Pinpoint the cell where the given text exists, returning its [x, y] midpoint coordinate. 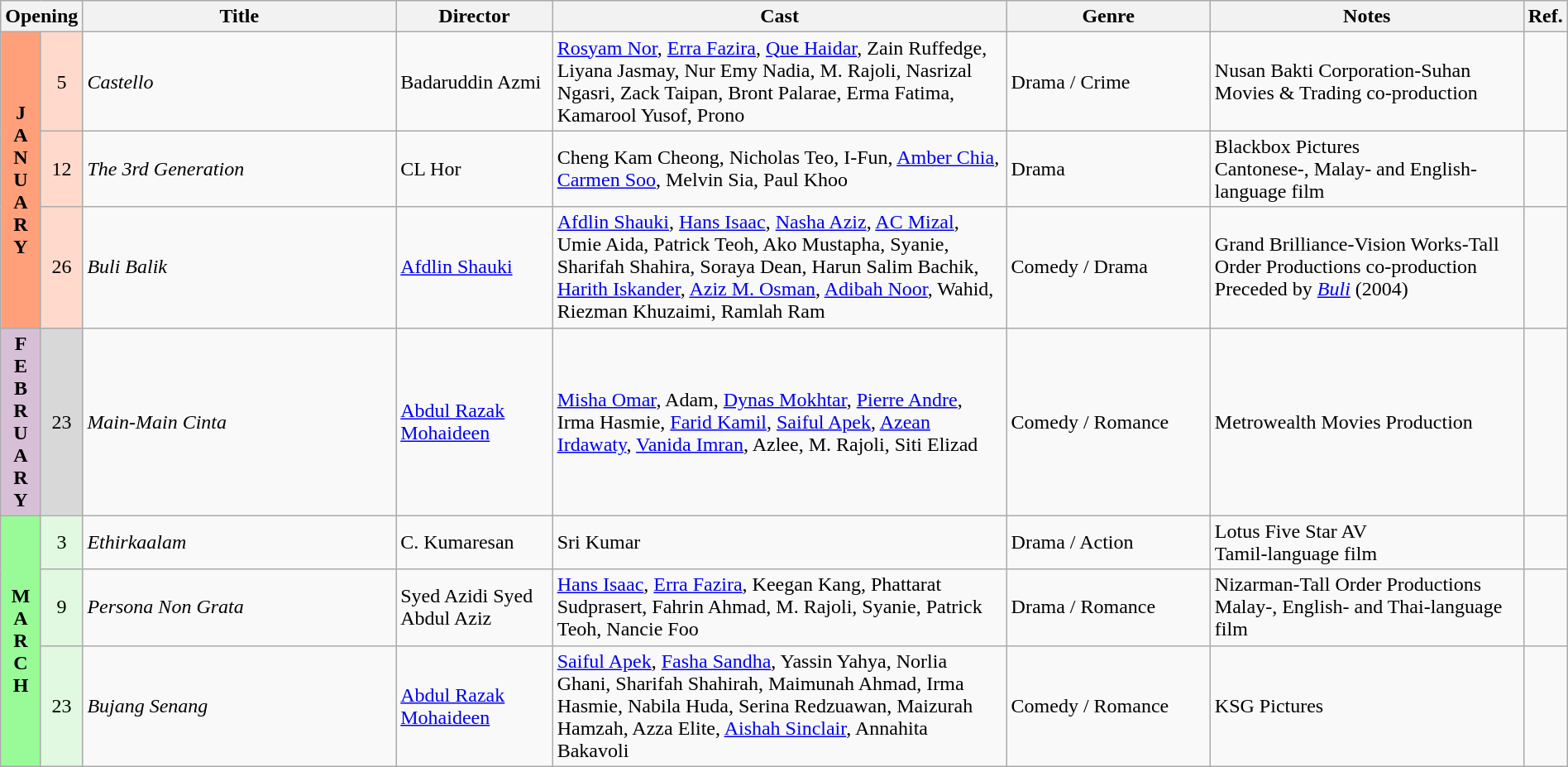
Genre [1108, 17]
FEBRUARY [22, 422]
JANUARY [22, 180]
Nizarman-Tall Order ProductionsMalay-, English- and Thai-language film [1366, 607]
9 [61, 607]
Director [475, 17]
5 [61, 81]
Title [240, 17]
Main-Main Cinta [240, 422]
Notes [1366, 17]
26 [61, 267]
Ref. [1545, 17]
The 3rd Generation [240, 169]
Grand Brilliance-Vision Works-Tall Order Productions co-productionPreceded by Buli (2004) [1366, 267]
Cheng Kam Cheong, Nicholas Teo, I-Fun, Amber Chia, Carmen Soo, Melvin Sia, Paul Khoo [779, 169]
Drama / Action [1108, 543]
Persona Non Grata [240, 607]
Drama / Crime [1108, 81]
Blackbox PicturesCantonese-, Malay- and English-language film [1366, 169]
Metrowealth Movies Production [1366, 422]
CL Hor [475, 169]
Drama [1108, 169]
Buli Balik [240, 267]
Comedy / Drama [1108, 267]
Ethirkaalam [240, 543]
Bujang Senang [240, 706]
Castello [240, 81]
12 [61, 169]
Cast [779, 17]
Badaruddin Azmi [475, 81]
Syed Azidi Syed Abdul Aziz [475, 607]
Nusan Bakti Corporation-Suhan Movies & Trading co-production [1366, 81]
C. Kumaresan [475, 543]
3 [61, 543]
Afdlin Shauki [475, 267]
MARCH [22, 640]
Misha Omar, Adam, Dynas Mokhtar, Pierre Andre, Irma Hasmie, Farid Kamil, Saiful Apek, Azean Irdawaty, Vanida Imran, Azlee, M. Rajoli, Siti Elizad [779, 422]
Lotus Five Star AVTamil-language film [1366, 543]
Drama / Romance [1108, 607]
Hans Isaac, Erra Fazira, Keegan Kang, Phattarat Sudprasert, Fahrin Ahmad, M. Rajoli, Syanie, Patrick Teoh, Nancie Foo [779, 607]
Sri Kumar [779, 543]
KSG Pictures [1366, 706]
Opening [41, 17]
